Capture the cell that displays the provided text and extract its [X, Y] central coordinate. 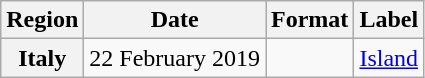
Region [42, 20]
22 February 2019 [175, 58]
Format [310, 20]
Island [389, 58]
Label [389, 20]
Italy [42, 58]
Date [175, 20]
